Extract the [x, y] coordinate from the center of the cell holding the provided text.  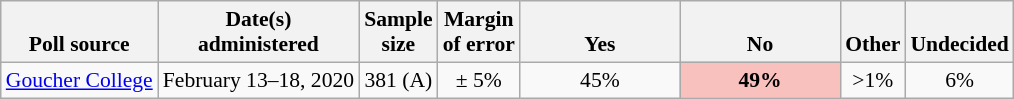
>1% [872, 80]
Yes [600, 32]
6% [959, 80]
No [760, 32]
381 (A) [398, 80]
February 13–18, 2020 [258, 80]
Date(s)administered [258, 32]
Marginof error [479, 32]
49% [760, 80]
45% [600, 80]
Other [872, 32]
Undecided [959, 32]
Poll source [80, 32]
Goucher College [80, 80]
Samplesize [398, 32]
± 5% [479, 80]
